Detect which cell encompasses the target text, then output its (x, y) center coordinate. 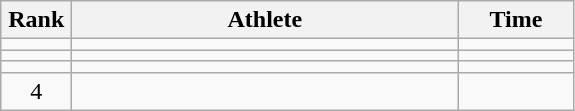
4 (36, 91)
Athlete (265, 20)
Time (516, 20)
Rank (36, 20)
